Determine the (X, Y) coordinate at the center of the cell enclosing the given text.  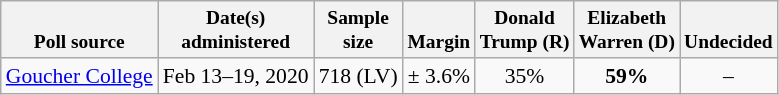
ElizabethWarren (D) (626, 30)
718 (LV) (358, 76)
Goucher College (80, 76)
59% (626, 76)
± 3.6% (439, 76)
Poll source (80, 30)
Margin (439, 30)
Date(s)administered (236, 30)
– (729, 76)
35% (524, 76)
Undecided (729, 30)
DonaldTrump (R) (524, 30)
Feb 13–19, 2020 (236, 76)
Samplesize (358, 30)
